Find where the given text appears and provide that cell's center as [X, Y] coordinate. 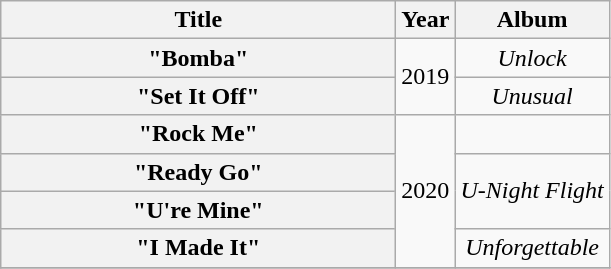
U-Night Flight [532, 191]
2019 [426, 77]
"Bomba" [198, 58]
Unusual [532, 96]
"U're Mine" [198, 210]
Album [532, 20]
2020 [426, 191]
Unlock [532, 58]
Title [198, 20]
"Rock Me" [198, 134]
"Ready Go" [198, 172]
"I Made It" [198, 248]
Year [426, 20]
Unforgettable [532, 248]
"Set It Off" [198, 96]
